Return the [X, Y] coordinate for the center point of the cell that contains the specified text.  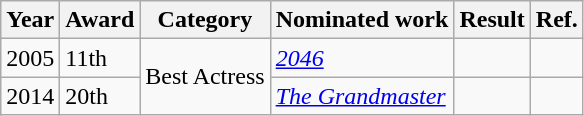
The Grandmaster [362, 96]
20th [100, 96]
2014 [30, 96]
Category [205, 20]
Ref. [556, 20]
2005 [30, 58]
Best Actress [205, 77]
Award [100, 20]
11th [100, 58]
Nominated work [362, 20]
Year [30, 20]
Result [492, 20]
2046 [362, 58]
